Determine the [x, y] coordinate at the center of the cell enclosing the given text.  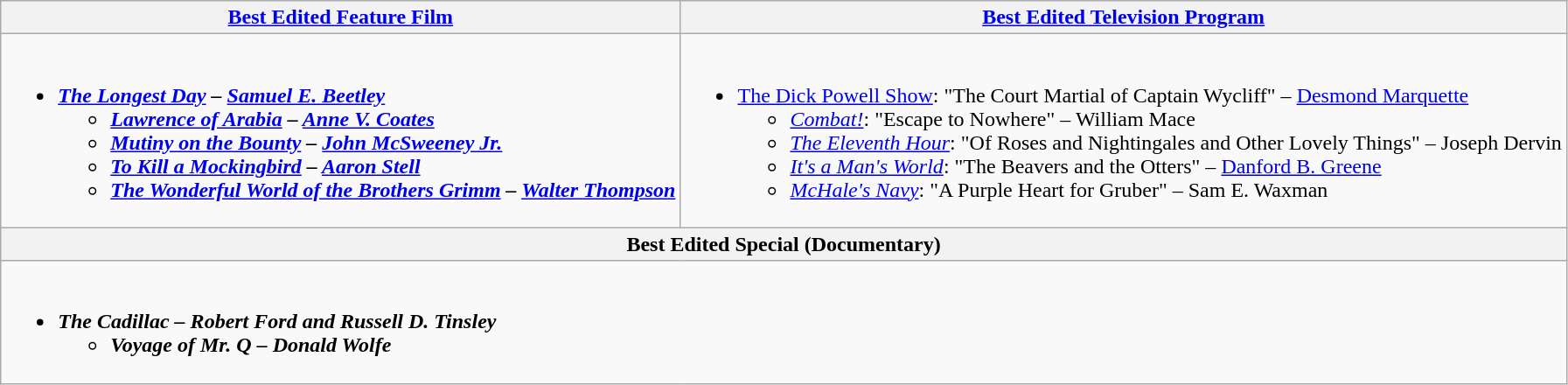
Best Edited Feature Film [341, 17]
The Cadillac – Robert Ford and Russell D. TinsleyVoyage of Mr. Q – Donald Wolfe [784, 322]
Best Edited Special (Documentary) [784, 244]
Best Edited Television Program [1123, 17]
